Scan for the cell matching the given text and deliver its (X, Y) coordinate at center. 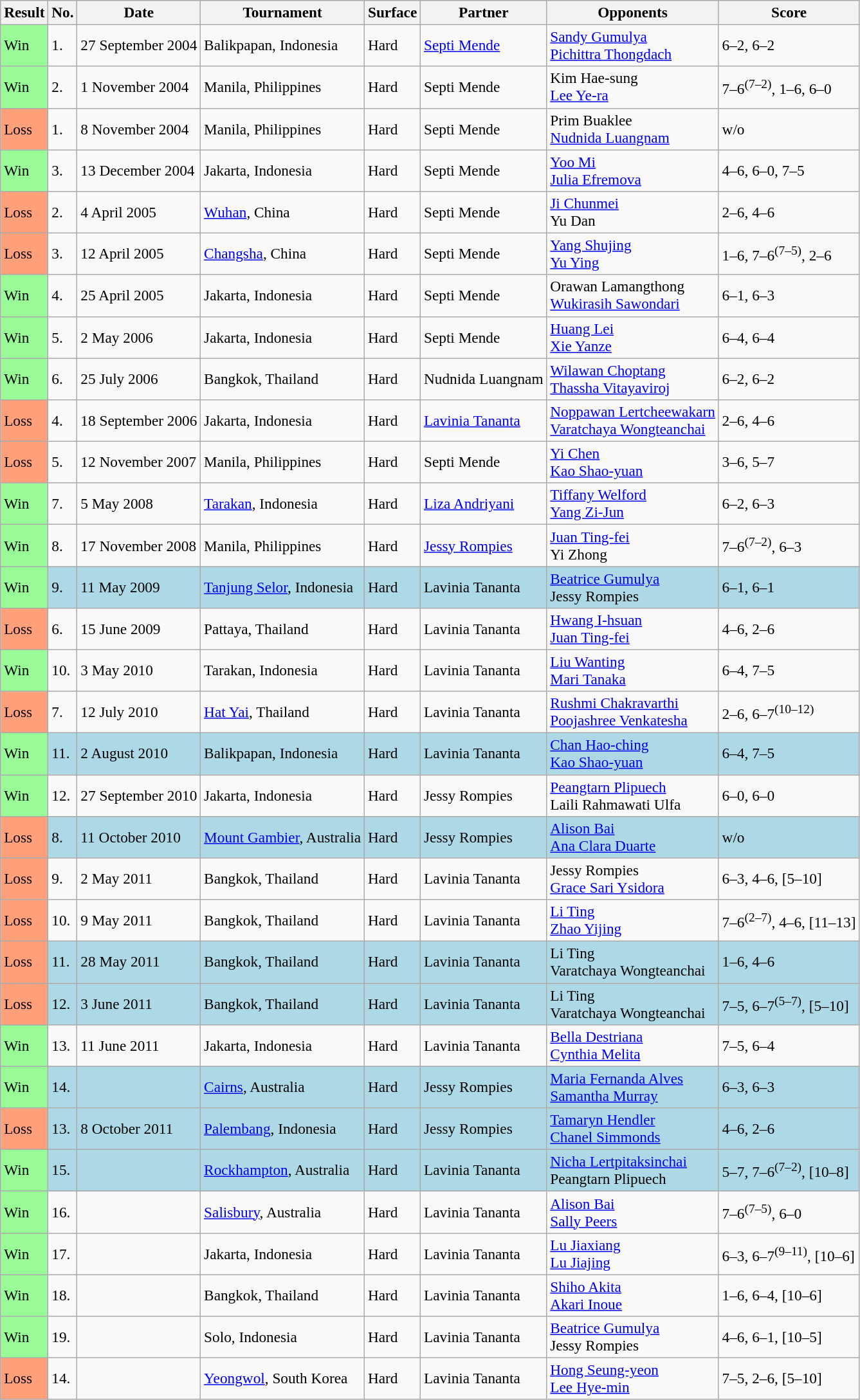
6–1, 6–1 (789, 586)
27 September 2004 (139, 45)
Rushmi Chakravarthi Poojashree Venkatesha (633, 713)
Huang Lei Xie Yanze (633, 337)
Nudnida Luangnam (484, 378)
Alison Bai Ana Clara Duarte (633, 837)
Sandy Gumulya Pichittra Thongdach (633, 45)
Wuhan, China (283, 212)
Tournament (283, 12)
Chan Hao-ching Kao Shao-yuan (633, 754)
Date (139, 12)
Orawan Lamangthong Wukirasih Sawondari (633, 296)
4 April 2005 (139, 212)
Changsha, China (283, 253)
Kim Hae-sung Lee Ye-ra (633, 87)
Surface (392, 12)
7–5, 2–6, [5–10] (789, 1379)
Juan Ting-fei Yi Zhong (633, 545)
3 June 2011 (139, 1003)
7–6(7–2), 6–3 (789, 545)
11 October 2010 (139, 837)
Nicha Lertpitaksinchai Peangtarn Plipuech (633, 1170)
12 November 2007 (139, 462)
12 April 2005 (139, 253)
6–4, 6–4 (789, 337)
Yoo Mi Julia Efremova (633, 170)
6–0, 6–0 (789, 795)
15. (63, 1170)
5–7, 7–6(7–2), [10–8] (789, 1170)
Rockhampton, Australia (283, 1170)
Result (24, 12)
25 July 2006 (139, 378)
25 April 2005 (139, 296)
2 May 2006 (139, 337)
No. (63, 12)
Yang Shujing Yu Ying (633, 253)
Liza Andriyani (484, 504)
Yi Chen Kao Shao-yuan (633, 462)
7–5, 6–4 (789, 1046)
7–5, 6–7(5–7), [5–10] (789, 1003)
15 June 2009 (139, 629)
Prim Buaklee Nudnida Luangnam (633, 129)
Hat Yai, Thailand (283, 713)
4–6, 6–1, [10–5] (789, 1336)
27 September 2010 (139, 795)
Pattaya, Thailand (283, 629)
Tamaryn Hendler Chanel Simmonds (633, 1128)
5 May 2008 (139, 504)
Maria Fernanda Alves Samantha Murray (633, 1087)
Noppawan Lertcheewakarn Varatchaya Wongteanchai (633, 421)
Li Ting Zhao Yijing (633, 920)
Palembang, Indonesia (283, 1128)
Wilawan Choptang Thassha Vitayaviroj (633, 378)
2–6, 6–7(10–12) (789, 713)
Liu Wanting Mari Tanaka (633, 670)
Jessy Rompies Grace Sari Ysidora (633, 878)
11 May 2009 (139, 586)
7–6(7–2), 1–6, 6–0 (789, 87)
4–6, 6–0, 7–5 (789, 170)
12 July 2010 (139, 713)
Lu Jiaxiang Lu Jiajing (633, 1254)
1 November 2004 (139, 87)
13 December 2004 (139, 170)
6–2, 6–3 (789, 504)
Tiffany Welford Yang Zi-Jun (633, 504)
Mount Gambier, Australia (283, 837)
Peangtarn Plipuech Laili Rahmawati Ulfa (633, 795)
Hwang I-hsuan Juan Ting-fei (633, 629)
6–3, 4–6, [5–10] (789, 878)
Shiho Akita Akari Inoue (633, 1295)
Salisbury, Australia (283, 1212)
7–6(7–5), 6–0 (789, 1212)
1–6, 7–6(7–5), 2–6 (789, 253)
3–6, 5–7 (789, 462)
Alison Bai Sally Peers (633, 1212)
6–3, 6–3 (789, 1087)
Solo, Indonesia (283, 1336)
2 May 2011 (139, 878)
Score (789, 12)
18. (63, 1295)
28 May 2011 (139, 962)
3 May 2010 (139, 670)
Ji Chunmei Yu Dan (633, 212)
Partner (484, 12)
Opponents (633, 12)
2 August 2010 (139, 754)
6–3, 6–7(9–11), [10–6] (789, 1254)
Cairns, Australia (283, 1087)
17. (63, 1254)
16. (63, 1212)
Hong Seung-yeon Lee Hye-min (633, 1379)
11 June 2011 (139, 1046)
7–6(2–7), 4–6, [11–13] (789, 920)
1–6, 6–4, [10–6] (789, 1295)
8 November 2004 (139, 129)
9 May 2011 (139, 920)
Tanjung Selor, Indonesia (283, 586)
19. (63, 1336)
8 October 2011 (139, 1128)
1–6, 4–6 (789, 962)
18 September 2006 (139, 421)
6–1, 6–3 (789, 296)
Bella Destriana Cynthia Melita (633, 1046)
17 November 2008 (139, 545)
Yeongwol, South Korea (283, 1379)
